Detect which cell encompasses the target text, then output its (X, Y) center coordinate. 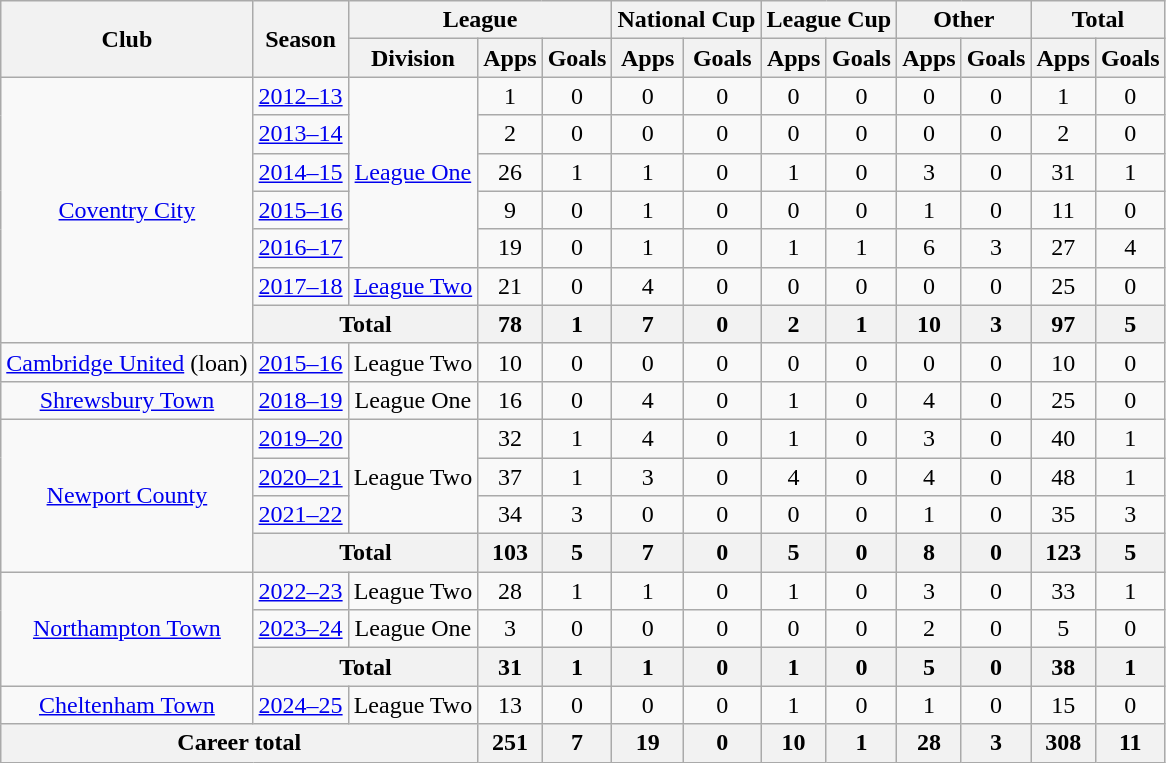
Career total (240, 743)
Cheltenham Town (127, 705)
26 (510, 172)
2023–24 (300, 629)
2024–25 (300, 705)
6 (929, 248)
34 (510, 515)
Shrewsbury Town (127, 400)
40 (1063, 438)
2012–13 (300, 96)
Club (127, 39)
League (480, 20)
21 (510, 286)
2017–18 (300, 286)
National Cup (686, 20)
13 (510, 705)
8 (929, 553)
48 (1063, 477)
37 (510, 477)
78 (510, 324)
15 (1063, 705)
Season (300, 39)
Division (413, 58)
9 (510, 210)
2013–14 (300, 134)
308 (1063, 743)
35 (1063, 515)
2021–22 (300, 515)
League Cup (829, 20)
2014–15 (300, 172)
Other (964, 20)
Cambridge United (loan) (127, 362)
33 (1063, 591)
2022–23 (300, 591)
2018–19 (300, 400)
32 (510, 438)
251 (510, 743)
16 (510, 400)
2016–17 (300, 248)
97 (1063, 324)
123 (1063, 553)
38 (1063, 667)
Newport County (127, 495)
2019–20 (300, 438)
Northampton Town (127, 629)
27 (1063, 248)
2020–21 (300, 477)
Coventry City (127, 210)
103 (510, 553)
